Locate the cell with the specified text and output its [X, Y] center coordinate. 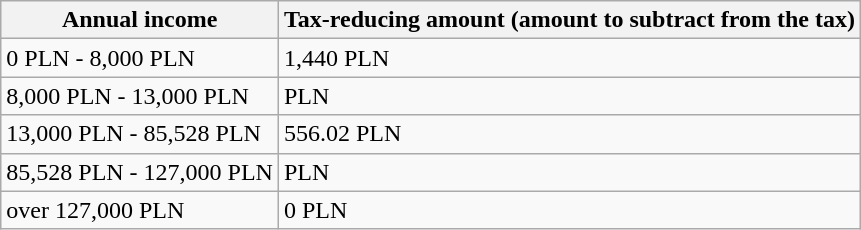
8,000 PLN - 13,000 PLN [140, 96]
13,000 PLN - 85,528 PLN [140, 134]
0 PLN - 8,000 PLN [140, 58]
556.02 PLN [569, 134]
over 127,000 PLN [140, 210]
0 PLN [569, 210]
Tax-reducing amount (amount to subtract from the tax) [569, 20]
1,440 PLN [569, 58]
Annual income [140, 20]
85,528 PLN - 127,000 PLN [140, 172]
